Scan for the cell matching the given text and deliver its (x, y) coordinate at center. 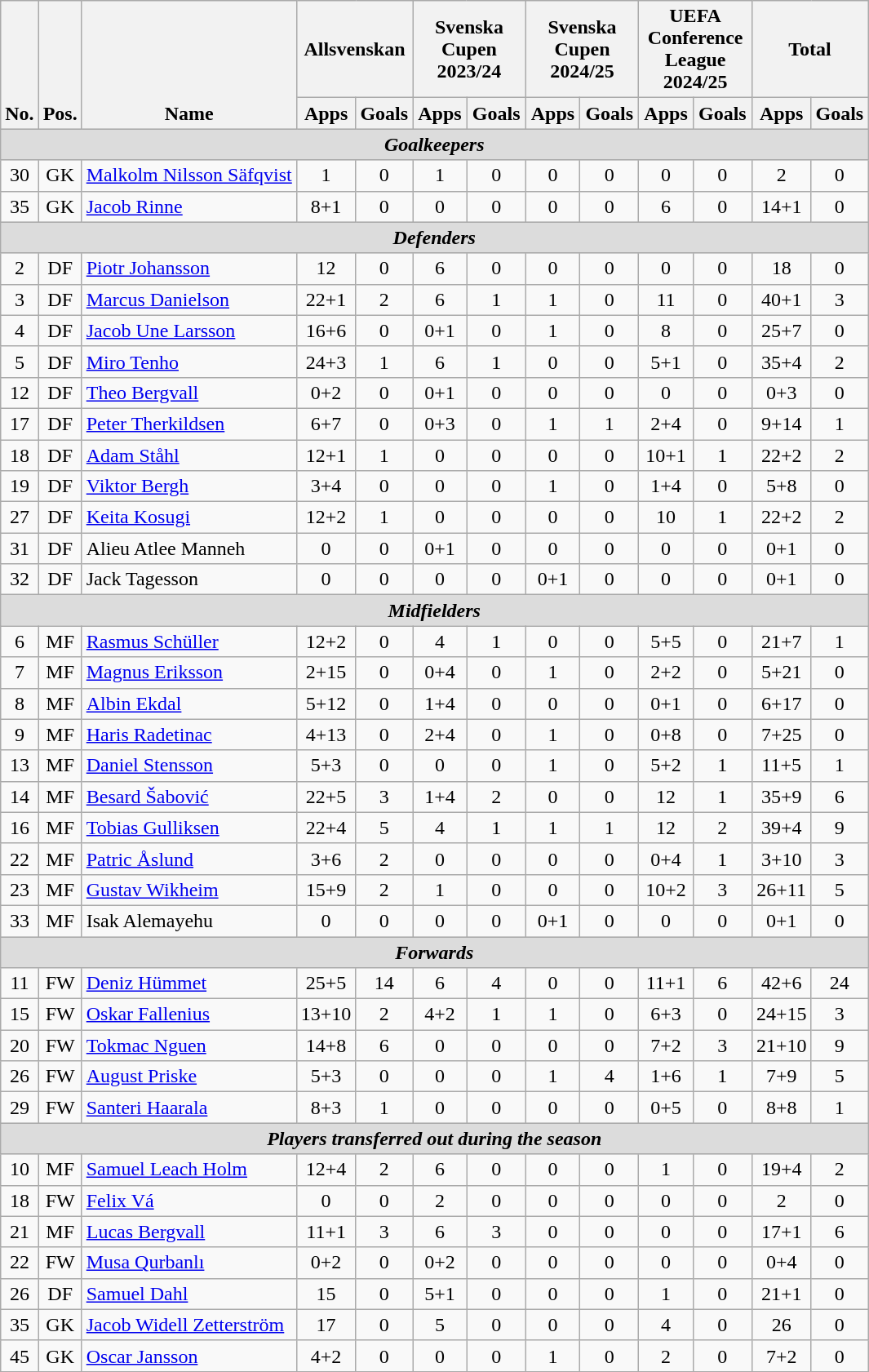
Total (809, 49)
6+3 (666, 1015)
Patric Åslund (189, 859)
26+11 (782, 890)
30 (20, 175)
Midfielders (434, 611)
39+4 (782, 828)
Name (189, 65)
Players transferred out during the season (434, 1139)
Tobias Gulliksen (189, 828)
3+6 (326, 859)
Forwards (434, 952)
17+1 (782, 1232)
21 (20, 1232)
Samuel Dahl (189, 1294)
No. (20, 65)
12+4 (326, 1170)
Defenders (434, 238)
Santeri Haarala (189, 1108)
25+7 (782, 331)
21+1 (782, 1294)
8+1 (326, 206)
27 (20, 517)
0+5 (666, 1108)
21+10 (782, 1046)
12+1 (326, 455)
2+15 (326, 673)
4+13 (326, 735)
22+1 (326, 300)
5+12 (326, 704)
10+2 (666, 890)
UEFA Conference League 2024/25 (695, 49)
Magnus Eriksson (189, 673)
24+3 (326, 362)
Gustav Wikheim (189, 890)
32 (20, 579)
Jacob Rinne (189, 206)
1+6 (666, 1077)
0+8 (666, 735)
11+5 (782, 766)
10+1 (666, 455)
23 (20, 890)
3+4 (326, 486)
Deniz Hümmet (189, 983)
Musa Qurbanlı (189, 1263)
16 (20, 828)
24+15 (782, 1015)
21+7 (782, 642)
25+5 (326, 983)
Jacob Une Larsson (189, 331)
Adam Ståhl (189, 455)
2+2 (666, 673)
5+8 (782, 486)
Oskar Fallenius (189, 1015)
Rasmus Schüller (189, 642)
Tokmac Nguen (189, 1046)
Alieu Atlee Manneh (189, 548)
13 (20, 766)
16+6 (326, 331)
31 (20, 548)
5+2 (666, 766)
Jacob Widell Zetterström (189, 1325)
22+4 (326, 828)
Haris Radetinac (189, 735)
Besard Šabović (189, 797)
20 (20, 1046)
Goalkeepers (434, 144)
Isak Alemayehu (189, 921)
8+3 (326, 1108)
33 (20, 921)
Pos. (60, 65)
3+10 (782, 859)
Oscar Jansson (189, 1356)
35+4 (782, 362)
Piotr Johansson (189, 269)
August Priske (189, 1077)
7 (20, 673)
Samuel Leach Holm (189, 1170)
13+10 (326, 1015)
Allsvenskan (354, 49)
Theo Bergvall (189, 393)
Albin Ekdal (189, 704)
24 (840, 983)
19+4 (782, 1170)
Peter Therkildsen (189, 424)
Jack Tagesson (189, 579)
19 (20, 486)
Malkolm Nilsson Säfqvist (189, 175)
Keita Kosugi (189, 517)
5+21 (782, 673)
Marcus Danielson (189, 300)
9+14 (782, 424)
35+9 (782, 797)
14+1 (782, 206)
29 (20, 1108)
22+5 (326, 797)
14+8 (326, 1046)
Viktor Bergh (189, 486)
6+17 (782, 704)
6+7 (326, 424)
Svenska Cupen 2024/25 (583, 49)
40+1 (782, 300)
Daniel Stensson (189, 766)
7+9 (782, 1077)
5+5 (666, 642)
Svenska Cupen 2023/24 (470, 49)
Felix Vá (189, 1201)
Lucas Bergvall (189, 1232)
8+8 (782, 1108)
15+9 (326, 890)
42+6 (782, 983)
Miro Tenho (189, 362)
45 (20, 1356)
7+25 (782, 735)
